Output the (x, y) coordinate of the center of the cell containing the given text.  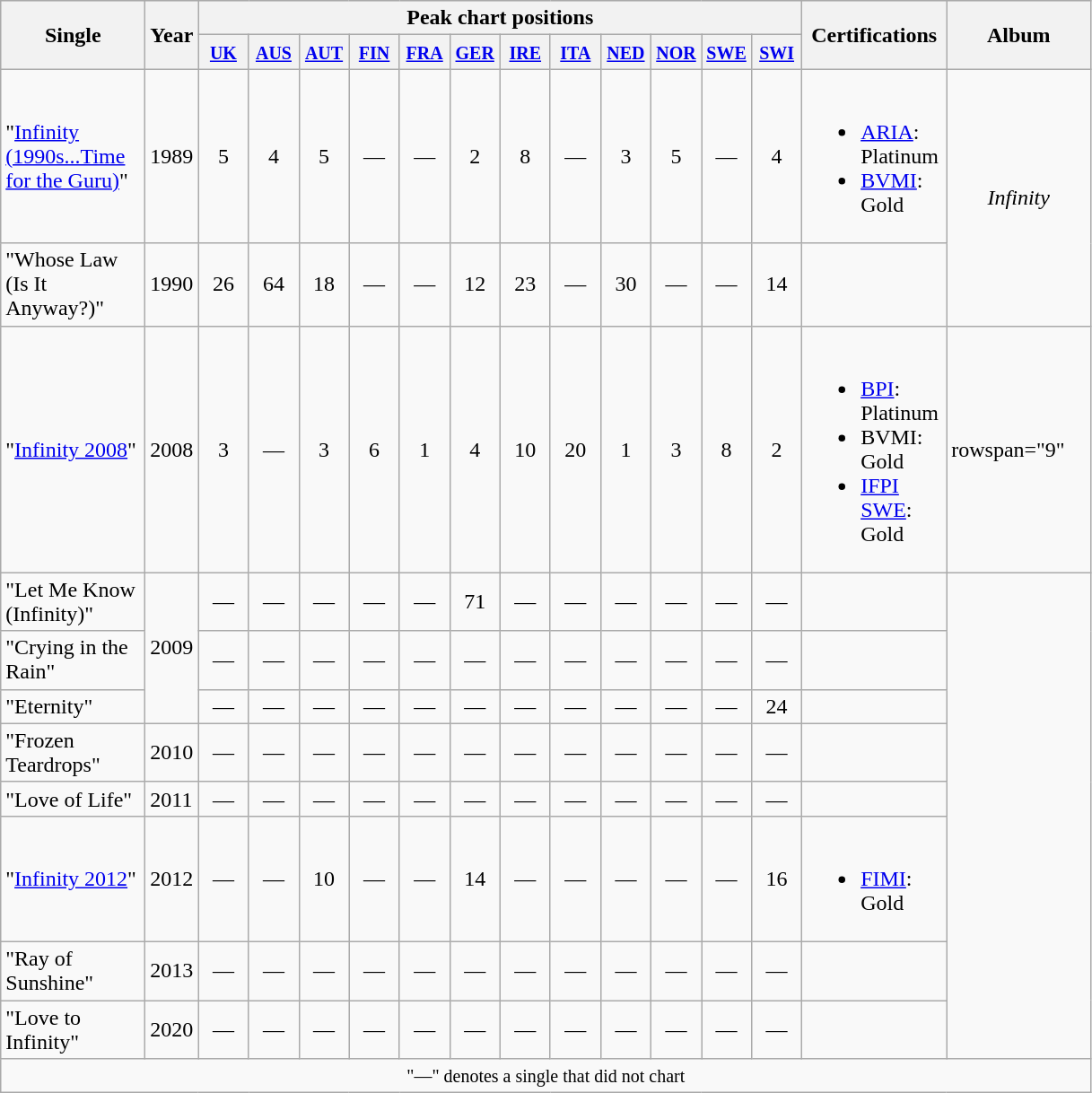
SWI (777, 52)
23 (525, 284)
"Crying in the Rain" (74, 660)
ITA (575, 52)
24 (777, 706)
6 (374, 449)
2013 (172, 971)
1989 (172, 156)
20 (575, 449)
― (727, 156)
rowspan="9" (1019, 449)
Year (172, 35)
2009 (172, 648)
IRE (525, 52)
"Frozen Teardrops" (74, 752)
"Ray of Sunshine" (74, 971)
30 (625, 284)
"Whose Law (Is It Anyway?)" (74, 284)
2020 (172, 1028)
BPI: PlatinumBVMI: GoldIFPI SWE: Gold (874, 449)
2011 (172, 799)
Album (1019, 35)
"Infinity (1990s...Time for the Guru)" (74, 156)
2012 (172, 879)
"Eternity" (74, 706)
26 (223, 284)
64 (274, 284)
Infinity (1019, 197)
AUS (274, 52)
18 (324, 284)
Single (74, 35)
ARIA: PlatinumBVMI: Gold (874, 156)
NED (625, 52)
71 (475, 601)
FIMI: Gold (874, 879)
FRA (424, 52)
FIN (374, 52)
"Let Me Know (Infinity)" (74, 601)
16 (777, 879)
GER (475, 52)
"Love of Life" (74, 799)
"Infinity 2008" (74, 449)
2010 (172, 752)
12 (475, 284)
1990 (172, 284)
"Love to Infinity" (74, 1028)
UK (223, 52)
SWE (727, 52)
2008 (172, 449)
"Infinity 2012" (74, 879)
Certifications (874, 35)
"—" denotes a single that did not chart (546, 1076)
Peak chart positions (501, 18)
AUT (324, 52)
NOR (676, 52)
